Pinpoint the cell where the given text exists, returning its [x, y] midpoint coordinate. 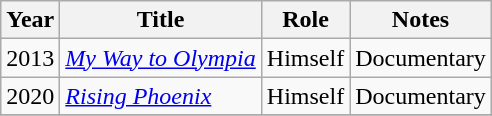
2020 [30, 96]
2013 [30, 58]
Year [30, 20]
Role [305, 20]
My Way to Olympia [160, 58]
Rising Phoenix [160, 96]
Title [160, 20]
Notes [421, 20]
